Scan for the cell matching the given text and deliver its [x, y] coordinate at center. 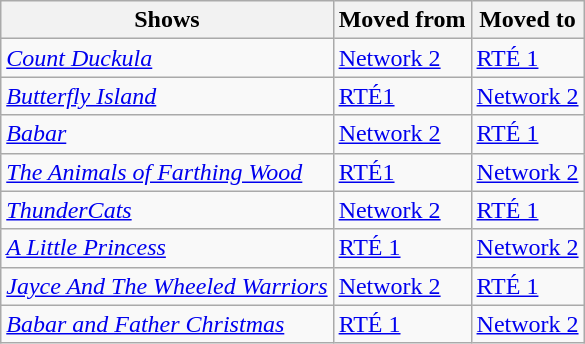
The Animals of Farthing Wood [167, 172]
ThunderCats [167, 210]
Jayce And The Wheeled Warriors [167, 286]
Count Duckula [167, 58]
A Little Princess [167, 248]
Babar and Father Christmas [167, 324]
Moved from [402, 20]
Butterfly Island [167, 96]
Moved to [528, 20]
Babar [167, 134]
Shows [167, 20]
